Extract the (x, y) coordinate from the center of the cell holding the provided text.  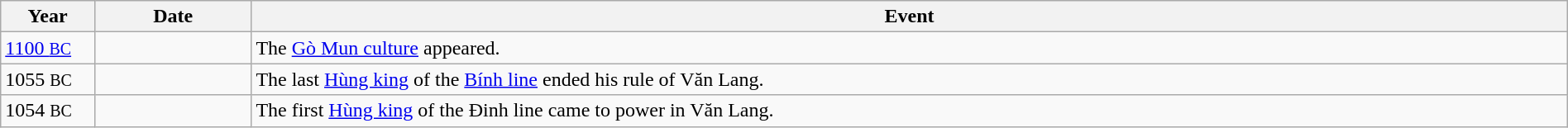
The last Hùng king of the Bính line ended his rule of Văn Lang. (910, 79)
The Gò Mun culture appeared. (910, 48)
1054 BC (48, 111)
Year (48, 17)
The first Hùng king of the Đinh line came to power in Văn Lang. (910, 111)
1100 BC (48, 48)
Event (910, 17)
Date (172, 17)
1055 BC (48, 79)
